Pinpoint the cell where the given text exists, returning its [x, y] midpoint coordinate. 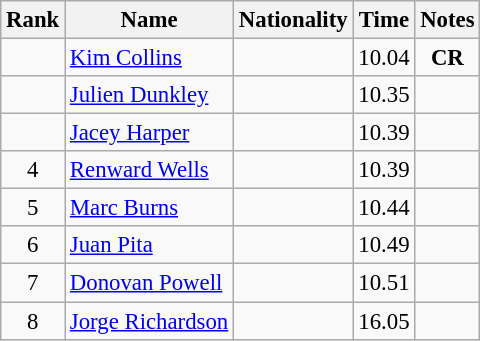
Jorge Richardson [150, 321]
Name [150, 20]
Marc Burns [150, 208]
Rank [33, 20]
10.35 [384, 95]
10.49 [384, 245]
5 [33, 208]
Kim Collins [150, 58]
Juan Pita [150, 245]
Donovan Powell [150, 283]
Julien Dunkley [150, 95]
Nationality [294, 20]
10.51 [384, 283]
6 [33, 245]
4 [33, 170]
Renward Wells [150, 170]
10.44 [384, 208]
16.05 [384, 321]
CR [448, 58]
10.04 [384, 58]
7 [33, 283]
Jacey Harper [150, 133]
Notes [448, 20]
8 [33, 321]
Time [384, 20]
